From the cell containing the given text, extract its center point as [x, y] coordinate. 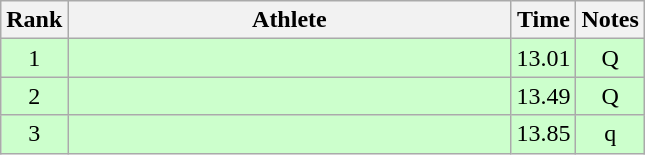
13.01 [544, 58]
3 [34, 134]
Athlete [290, 20]
Time [544, 20]
Rank [34, 20]
13.49 [544, 96]
q [610, 134]
1 [34, 58]
Notes [610, 20]
13.85 [544, 134]
2 [34, 96]
